Detect which cell encompasses the target text, then output its [X, Y] center coordinate. 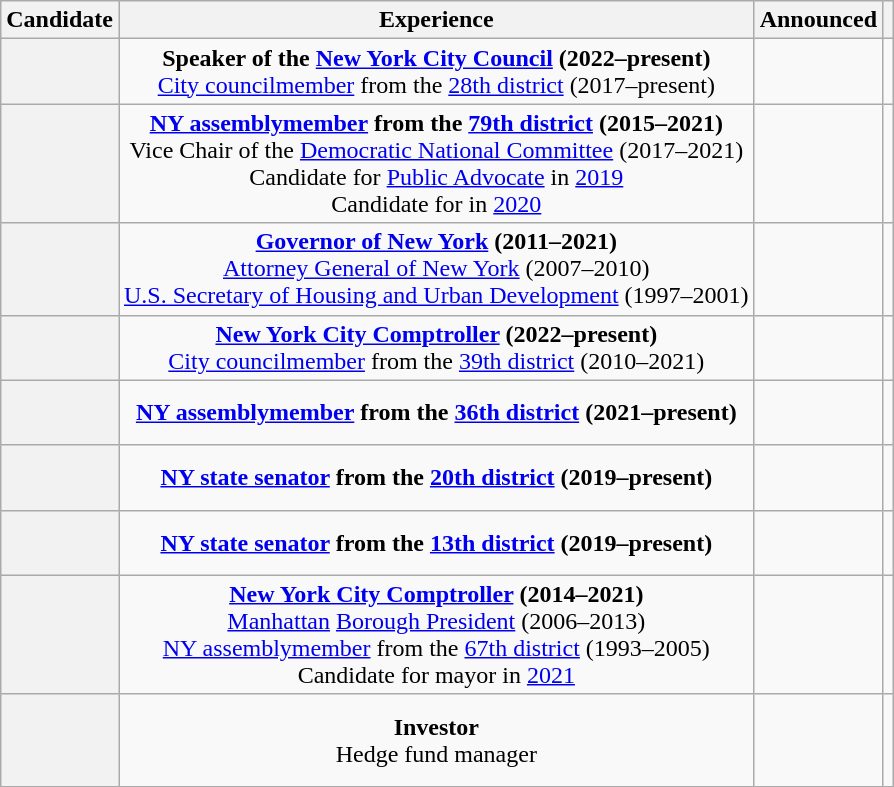
NY state senator from the 13th district (2019–present) [436, 542]
NY state senator from the 20th district (2019–present) [436, 478]
Candidate [60, 20]
NY assemblymember from the 36th district (2021–present) [436, 412]
New York City Comptroller (2022–present)City councilmember from the 39th district (2010–2021) [436, 348]
Governor of New York (2011–2021)Attorney General of New York (2007–2010)U.S. Secretary of Housing and Urban Development (1997–2001) [436, 269]
Announced [818, 20]
Speaker of the New York City Council (2022–present)City councilmember from the 28th district (2017–present) [436, 72]
InvestorHedge fund manager [436, 740]
Experience [436, 20]
